Output the (X, Y) coordinate of the center of the cell containing the given text.  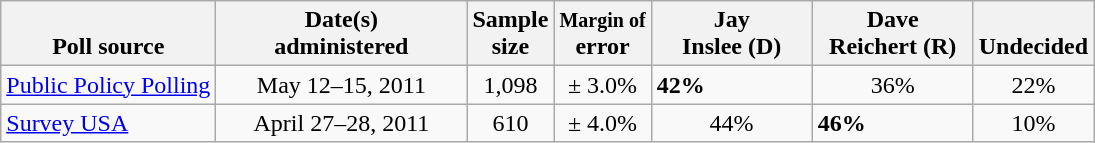
± 4.0% (602, 123)
Survey USA (108, 123)
Date(s)administered (342, 34)
10% (1033, 123)
44% (732, 123)
Margin oferror (602, 34)
1,098 (510, 85)
Undecided (1033, 34)
46% (892, 123)
JayInslee (D) (732, 34)
DaveReichert (R) (892, 34)
April 27–28, 2011 (342, 123)
36% (892, 85)
610 (510, 123)
± 3.0% (602, 85)
42% (732, 85)
Public Policy Polling (108, 85)
22% (1033, 85)
Poll source (108, 34)
May 12–15, 2011 (342, 85)
Samplesize (510, 34)
